Return (x, y) of the center of cell containing provided text 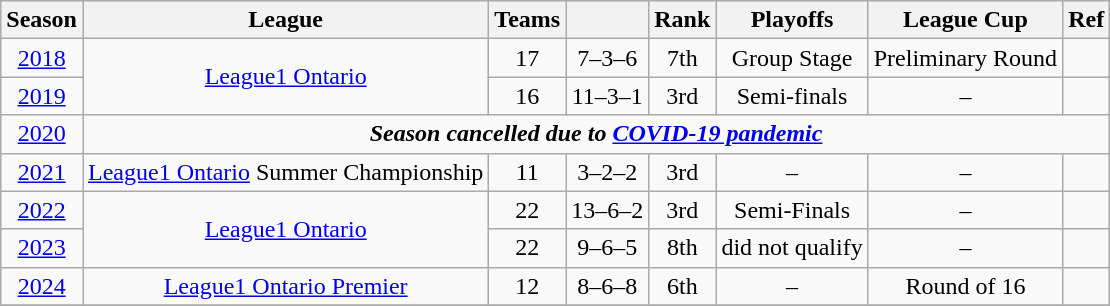
2018 (42, 58)
League (285, 20)
League1 Ontario Summer Championship (285, 172)
Semi-finals (792, 96)
2021 (42, 172)
Playoffs (792, 20)
11–3–1 (608, 96)
9–6–5 (608, 248)
Teams (528, 20)
11 (528, 172)
3–2–2 (608, 172)
League Cup (965, 20)
13–6–2 (608, 210)
Round of 16 (965, 286)
8th (682, 248)
2022 (42, 210)
2024 (42, 286)
Season (42, 20)
8–6–8 (608, 286)
12 (528, 286)
6th (682, 286)
Season cancelled due to COVID-19 pandemic (596, 134)
Group Stage (792, 58)
Ref (1086, 20)
17 (528, 58)
did not qualify (792, 248)
2019 (42, 96)
Rank (682, 20)
7th (682, 58)
2023 (42, 248)
2020 (42, 134)
7–3–6 (608, 58)
League1 Ontario Premier (285, 286)
16 (528, 96)
Preliminary Round (965, 58)
Semi-Finals (792, 210)
